Extract the (X, Y) coordinate from the center of the cell holding the provided text.  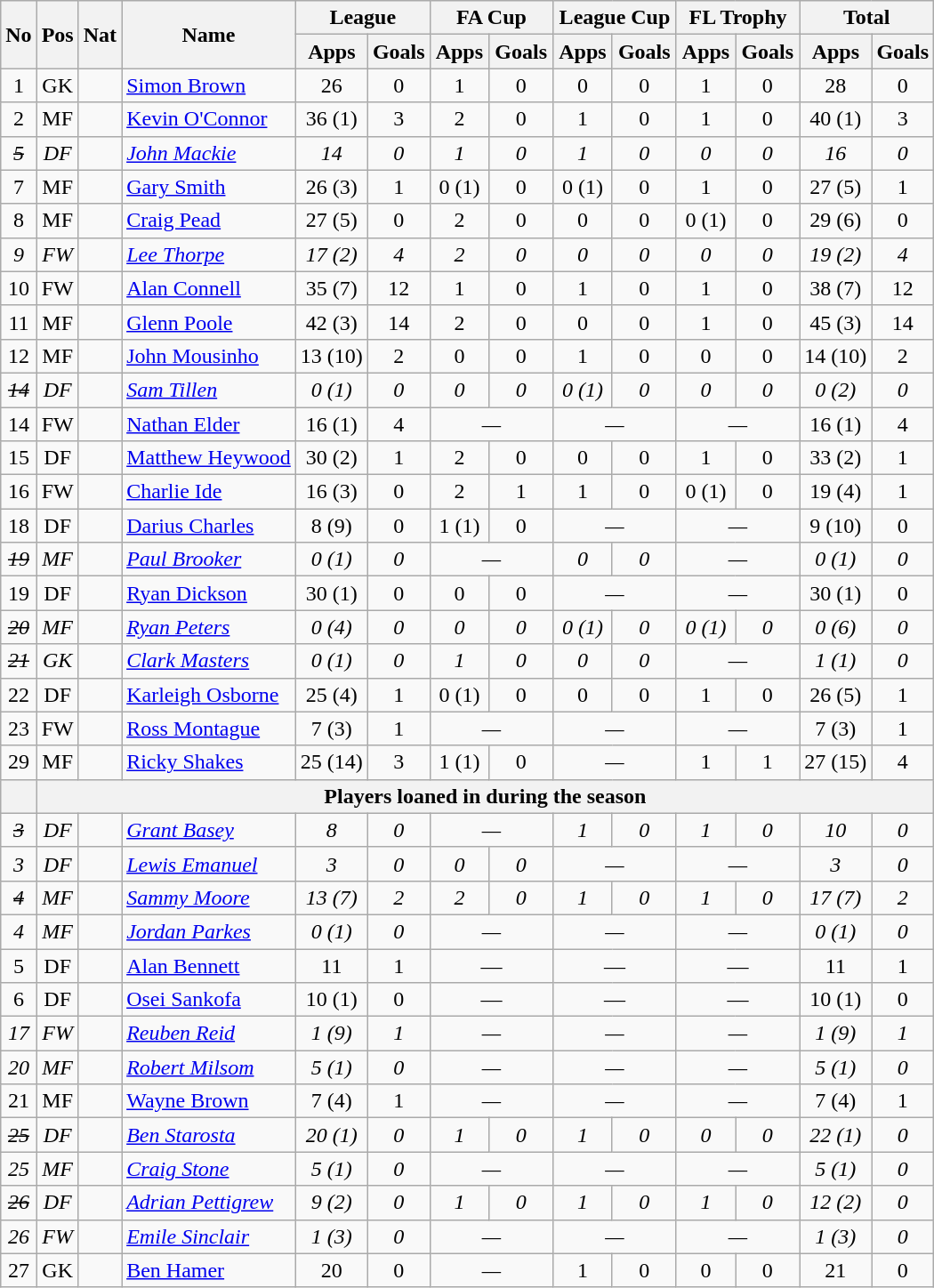
Osei Sankofa (209, 1000)
Robert Milsom (209, 1067)
John Mousinho (209, 356)
0 (4) (331, 627)
Wayne Brown (209, 1101)
33 (2) (836, 458)
Name (209, 35)
League Cup (616, 18)
7 (19, 187)
Ricky Shakes (209, 762)
Gary Smith (209, 187)
Lewis Emanuel (209, 864)
9 (19, 254)
13 (10) (331, 356)
8 (9) (331, 526)
6 (19, 1000)
29 (6) (836, 221)
Jordan Parkes (209, 931)
29 (19, 762)
FA Cup (491, 18)
35 (7) (331, 288)
Charlie Ide (209, 492)
Nat (100, 35)
Alan Bennett (209, 965)
40 (1) (836, 119)
0 (6) (836, 627)
28 (836, 85)
16 (3) (331, 492)
9 (2) (331, 1203)
14 (10) (836, 356)
Sam Tillen (209, 390)
12 (2) (836, 1203)
FL Trophy (738, 18)
Players loaned in during the season (485, 796)
9 (10) (836, 526)
27 (19, 1270)
13 (7) (331, 898)
Clark Masters (209, 661)
Sammy Moore (209, 898)
Ben Hamer (209, 1270)
22 (1) (836, 1135)
Emile Sinclair (209, 1236)
17 (19, 1034)
17 (7) (836, 898)
Alan Connell (209, 288)
17 (2) (331, 254)
Karleigh Osborne (209, 695)
Nathan Elder (209, 424)
26 (3) (331, 187)
42 (3) (331, 322)
Ryan Dickson (209, 593)
15 (19, 458)
Pos (57, 35)
0 (2) (836, 390)
45 (3) (836, 322)
Total (866, 18)
Ben Starosta (209, 1135)
18 (19, 526)
20 (1) (331, 1135)
Grant Basey (209, 830)
Paul Brooker (209, 559)
19 (2) (836, 254)
No (19, 35)
Kevin O'Connor (209, 119)
36 (1) (331, 119)
Ryan Peters (209, 627)
27 (15) (836, 762)
League (363, 18)
Adrian Pettigrew (209, 1203)
19 (4) (836, 492)
26 (5) (836, 695)
25 (14) (331, 762)
22 (19, 695)
Matthew Heywood (209, 458)
John Mackie (209, 153)
Lee Thorpe (209, 254)
Glenn Poole (209, 322)
Craig Pead (209, 221)
Darius Charles (209, 526)
25 (4) (331, 695)
Craig Stone (209, 1169)
Simon Brown (209, 85)
23 (19, 729)
38 (7) (836, 288)
Reuben Reid (209, 1034)
Ross Montague (209, 729)
30 (2) (331, 458)
